Scan for the cell matching the given text and deliver its (X, Y) coordinate at center. 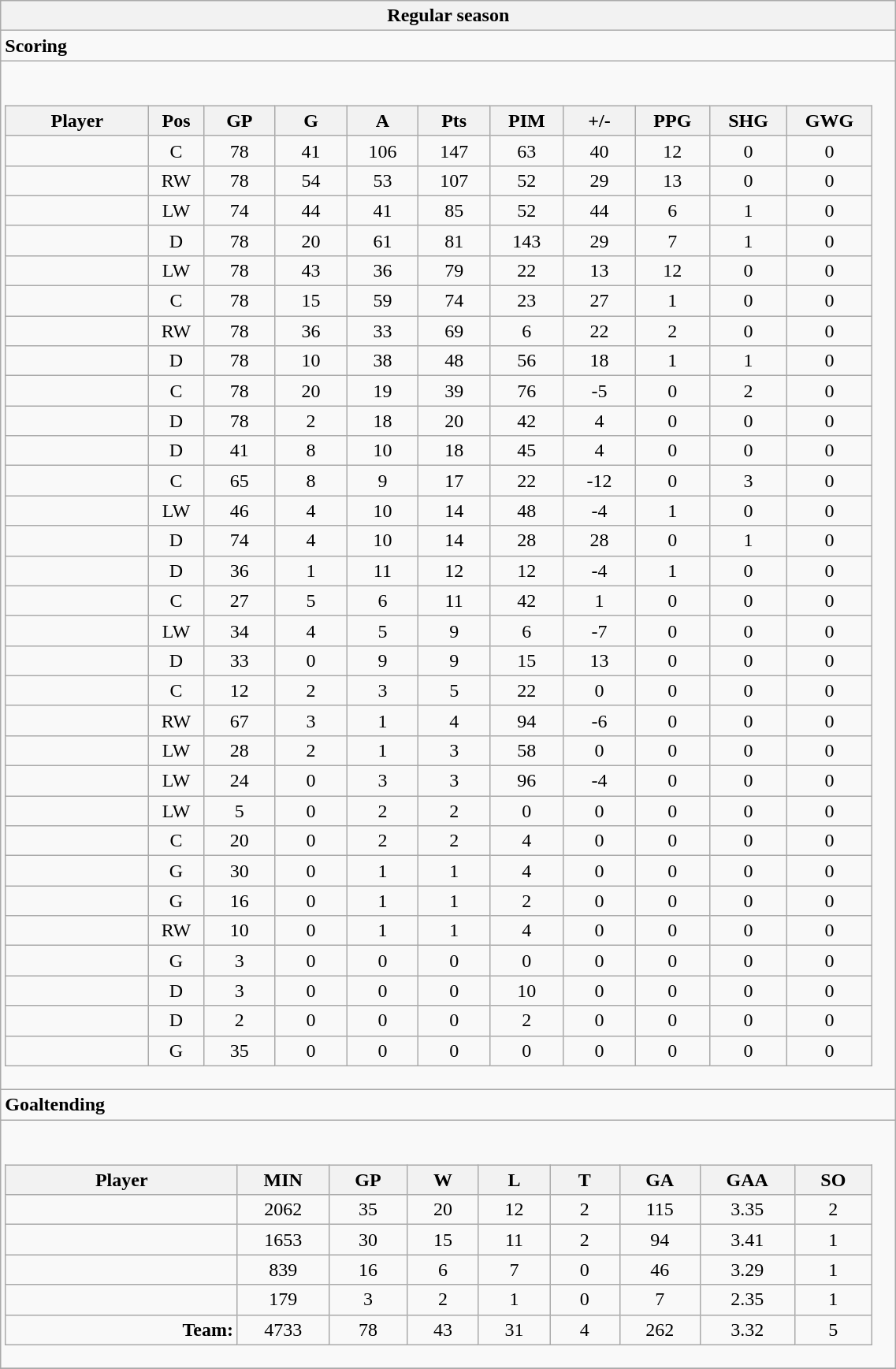
115 (660, 1210)
A (383, 121)
-6 (599, 720)
L (514, 1180)
Scoring (448, 46)
GA (660, 1180)
SHG (749, 121)
65 (240, 481)
69 (454, 331)
19 (383, 391)
T (585, 1180)
96 (527, 781)
PPG (673, 121)
56 (527, 361)
Pos (177, 121)
53 (383, 180)
63 (527, 151)
79 (454, 270)
179 (283, 1300)
85 (454, 210)
45 (527, 451)
GAA (747, 1180)
-7 (599, 631)
67 (240, 720)
58 (527, 750)
Team: (121, 1330)
839 (283, 1270)
SO (833, 1180)
3.41 (747, 1240)
-5 (599, 391)
4733 (283, 1330)
3.32 (747, 1330)
147 (454, 151)
-12 (599, 481)
39 (454, 391)
17 (454, 481)
40 (599, 151)
24 (240, 781)
+/- (599, 121)
2062 (283, 1210)
106 (383, 151)
107 (454, 180)
81 (454, 240)
76 (527, 391)
Goaltending (448, 1104)
GWG (829, 121)
54 (310, 180)
59 (383, 301)
W (443, 1180)
3.29 (747, 1270)
262 (660, 1330)
3.35 (747, 1210)
38 (383, 361)
31 (514, 1330)
2.35 (747, 1300)
PIM (527, 121)
Pts (454, 121)
MIN (283, 1180)
23 (527, 301)
34 (240, 631)
1653 (283, 1240)
61 (383, 240)
Regular season (448, 16)
143 (527, 240)
